For the text-containing cell, return its midpoint in (x, y) coordinate format. 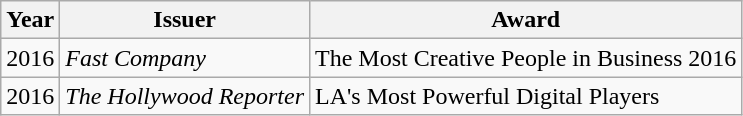
Fast Company (185, 58)
Award (526, 20)
The Hollywood Reporter (185, 96)
LA's Most Powerful Digital Players (526, 96)
Issuer (185, 20)
The Most Creative People in Business 2016 (526, 58)
Year (30, 20)
